Detect which cell encompasses the target text, then output its (X, Y) center coordinate. 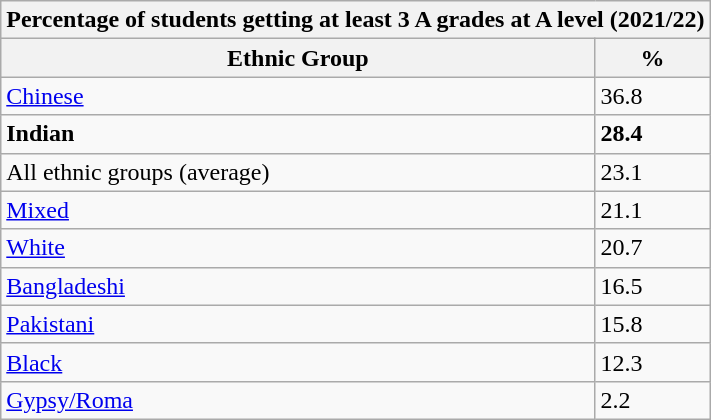
15.8 (652, 324)
2.2 (652, 400)
Indian (298, 134)
Percentage of students getting at least 3 A grades at A level (2021/22) (356, 20)
Black (298, 362)
20.7 (652, 248)
Gypsy/Roma (298, 400)
Bangladeshi (298, 286)
Ethnic Group (298, 58)
28.4 (652, 134)
16.5 (652, 286)
23.1 (652, 172)
% (652, 58)
36.8 (652, 96)
Mixed (298, 210)
Chinese (298, 96)
12.3 (652, 362)
All ethnic groups (average) (298, 172)
White (298, 248)
21.1 (652, 210)
Pakistani (298, 324)
